Return [X, Y] of the center of cell containing provided text 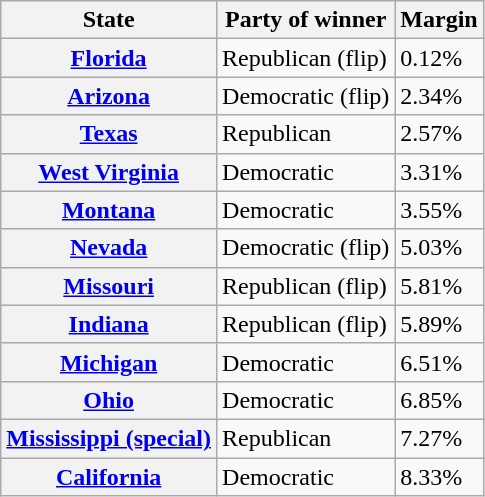
Nevada [109, 248]
West Virginia [109, 172]
5.89% [439, 324]
3.31% [439, 172]
Mississippi (special) [109, 438]
Margin [439, 20]
Montana [109, 210]
7.27% [439, 438]
8.33% [439, 477]
Indiana [109, 324]
Arizona [109, 96]
Party of winner [306, 20]
5.03% [439, 248]
Michigan [109, 362]
State [109, 20]
6.85% [439, 400]
2.57% [439, 134]
California [109, 477]
Texas [109, 134]
0.12% [439, 58]
Missouri [109, 286]
Florida [109, 58]
6.51% [439, 362]
2.34% [439, 96]
3.55% [439, 210]
5.81% [439, 286]
Ohio [109, 400]
